Pinpoint the cell where the given text exists, returning its (X, Y) midpoint coordinate. 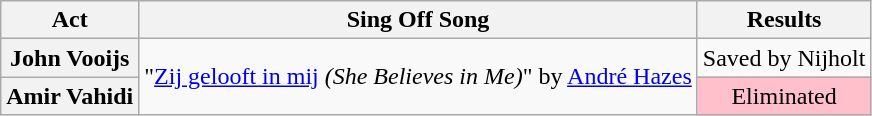
Eliminated (784, 96)
"Zij gelooft in mij (She Believes in Me)" by André Hazes (418, 77)
Results (784, 20)
John Vooijs (70, 58)
Saved by Nijholt (784, 58)
Amir Vahidi (70, 96)
Sing Off Song (418, 20)
Act (70, 20)
